Return the [x, y] coordinate for the center point of the cell that contains the specified text.  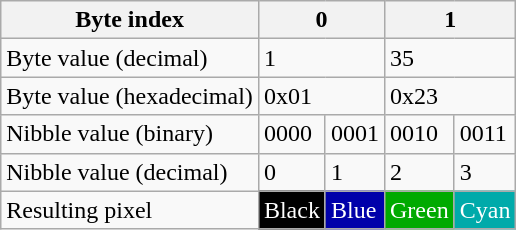
0x23 [450, 96]
Black [292, 210]
0001 [354, 134]
Blue [354, 210]
Byte value (hexadecimal) [130, 96]
Nibble value (decimal) [130, 172]
Byte value (decimal) [130, 58]
2 [419, 172]
Cyan [485, 210]
Resulting pixel [130, 210]
Byte index [130, 20]
Green [419, 210]
0011 [485, 134]
3 [485, 172]
0000 [292, 134]
0010 [419, 134]
0x01 [321, 96]
Nibble value (binary) [130, 134]
35 [450, 58]
